Identify which cell holds the provided text, then report its (x, y) central coordinate. 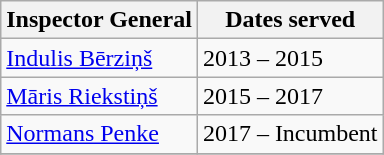
Normans Penke (100, 134)
2015 – 2017 (290, 96)
Māris Riekstiņš (100, 96)
Indulis Bērziņš (100, 58)
2013 – 2015 (290, 58)
Dates served (290, 20)
2017 – Incumbent (290, 134)
Inspector General (100, 20)
